Provide the (X, Y) coordinate of the cell's center where the given text is located.  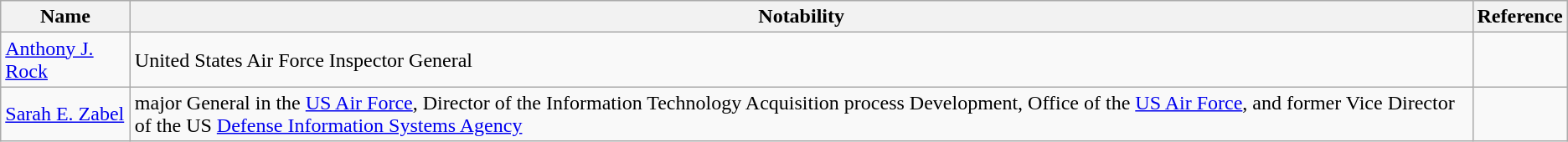
Reference (1519, 17)
United States Air Force Inspector General (801, 60)
Notability (801, 17)
Name (65, 17)
Sarah E. Zabel (65, 114)
Anthony J. Rock (65, 60)
